Find where the given text appears and provide that cell's center as (x, y) coordinate. 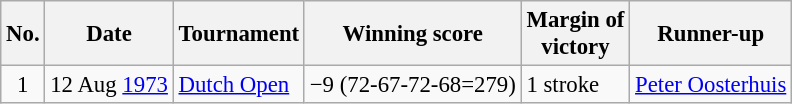
Runner-up (711, 34)
1 stroke (576, 85)
Peter Oosterhuis (711, 85)
No. (23, 34)
Dutch Open (238, 85)
Winning score (412, 34)
1 (23, 85)
12 Aug 1973 (109, 85)
Margin ofvictory (576, 34)
Date (109, 34)
−9 (72-67-72-68=279) (412, 85)
Tournament (238, 34)
